Find where the given text appears and provide that cell's center as (x, y) coordinate. 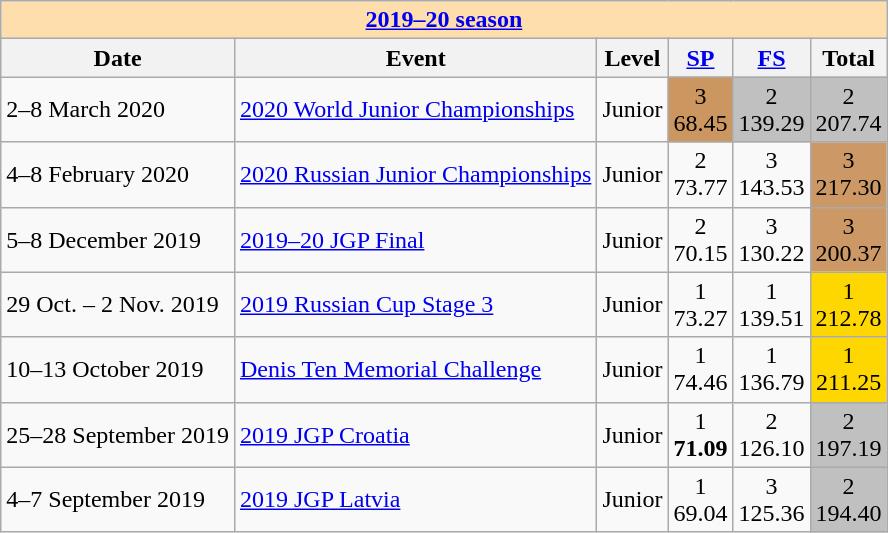
1 69.04 (700, 500)
SP (700, 58)
2020 Russian Junior Championships (415, 174)
Event (415, 58)
Date (118, 58)
1 71.09 (700, 434)
10–13 October 2019 (118, 370)
2 139.29 (772, 110)
FS (772, 58)
2020 World Junior Championships (415, 110)
2019–20 season (444, 20)
4–7 September 2019 (118, 500)
29 Oct. – 2 Nov. 2019 (118, 304)
2 126.10 (772, 434)
2 73.77 (700, 174)
4–8 February 2020 (118, 174)
5–8 December 2019 (118, 240)
2 194.40 (848, 500)
3 68.45 (700, 110)
2 207.74 (848, 110)
2019–20 JGP Final (415, 240)
3 217.30 (848, 174)
3 200.37 (848, 240)
1 212.78 (848, 304)
1 73.27 (700, 304)
1 74.46 (700, 370)
Denis Ten Memorial Challenge (415, 370)
25–28 September 2019 (118, 434)
3 143.53 (772, 174)
Total (848, 58)
2 197.19 (848, 434)
2 70.15 (700, 240)
3 130.22 (772, 240)
2019 JGP Croatia (415, 434)
2–8 March 2020 (118, 110)
3 125.36 (772, 500)
Level (632, 58)
1 211.25 (848, 370)
2019 Russian Cup Stage 3 (415, 304)
1 139.51 (772, 304)
1 136.79 (772, 370)
2019 JGP Latvia (415, 500)
